Identify which cell holds the provided text, then report its [x, y] central coordinate. 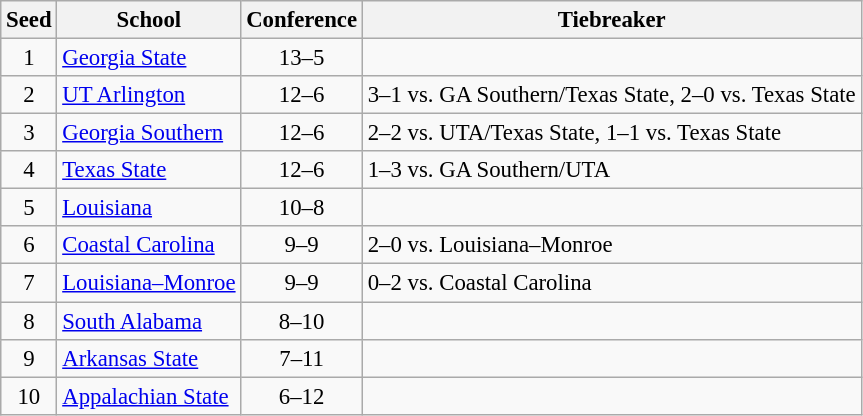
Texas State [149, 170]
1–3 vs. GA Southern/UTA [612, 170]
7 [29, 283]
Seed [29, 20]
Arkansas State [149, 358]
5 [29, 208]
Tiebreaker [612, 20]
4 [29, 170]
8–10 [302, 321]
Georgia State [149, 58]
Appalachian State [149, 396]
2 [29, 95]
3 [29, 133]
9 [29, 358]
3–1 vs. GA Southern/Texas State, 2–0 vs. Texas State [612, 95]
6–12 [302, 396]
Louisiana–Monroe [149, 283]
0–2 vs. Coastal Carolina [612, 283]
South Alabama [149, 321]
7–11 [302, 358]
School [149, 20]
1 [29, 58]
10 [29, 396]
Coastal Carolina [149, 245]
UT Arlington [149, 95]
Georgia Southern [149, 133]
2–2 vs. UTA/Texas State, 1–1 vs. Texas State [612, 133]
Conference [302, 20]
8 [29, 321]
2–0 vs. Louisiana–Monroe [612, 245]
10–8 [302, 208]
6 [29, 245]
Louisiana [149, 208]
13–5 [302, 58]
